Extract the [X, Y] coordinate from the center of the cell holding the provided text.  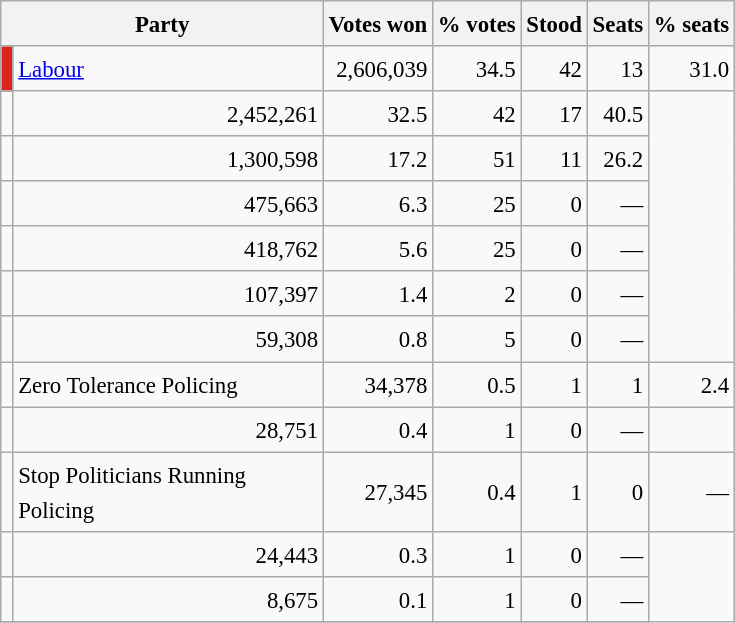
Seats [618, 24]
31.0 [692, 68]
1.4 [378, 294]
Votes won [378, 24]
26.2 [618, 158]
0.3 [378, 554]
32.5 [378, 114]
0.1 [378, 600]
11 [554, 158]
13 [618, 68]
Labour [168, 68]
5 [477, 340]
17 [554, 114]
418,762 [168, 248]
40.5 [618, 114]
Stop Politicians Running Policing [168, 492]
2,606,039 [378, 68]
34.5 [477, 68]
17.2 [378, 158]
2 [477, 294]
2,452,261 [168, 114]
0.8 [378, 340]
475,663 [168, 204]
51 [477, 158]
2.4 [692, 384]
% seats [692, 24]
107,397 [168, 294]
24,443 [168, 554]
% votes [477, 24]
34,378 [378, 384]
Zero Tolerance Policing [168, 384]
Party [162, 24]
Stood [554, 24]
1,300,598 [168, 158]
59,308 [168, 340]
5.6 [378, 248]
8,675 [168, 600]
27,345 [378, 492]
0.5 [477, 384]
28,751 [168, 430]
6.3 [378, 204]
